Capture the cell that displays the provided text and extract its (X, Y) central coordinate. 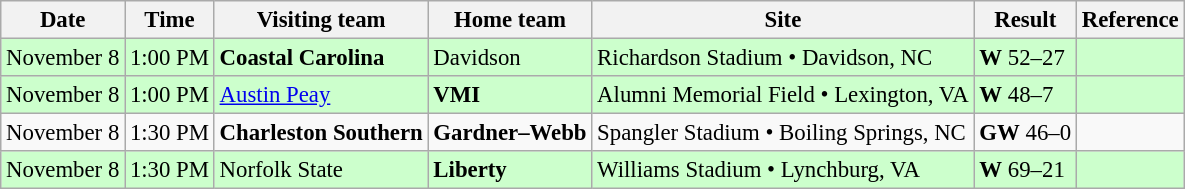
Spangler Stadium • Boiling Springs, NC (783, 133)
W 69–21 (1025, 170)
Alumni Memorial Field • Lexington, VA (783, 95)
Norfolk State (321, 170)
Austin Peay (321, 95)
Site (783, 20)
Result (1025, 20)
Davidson (510, 58)
Date (63, 20)
Home team (510, 20)
Charleston Southern (321, 133)
Coastal Carolina (321, 58)
W 48–7 (1025, 95)
Liberty (510, 170)
Time (170, 20)
Gardner–Webb (510, 133)
Richardson Stadium • Davidson, NC (783, 58)
W 52–27 (1025, 58)
GW 46–0 (1025, 133)
Reference (1130, 20)
VMI (510, 95)
Williams Stadium • Lynchburg, VA (783, 170)
Visiting team (321, 20)
